Determine the (x, y) coordinate at the center of the cell enclosing the given text.  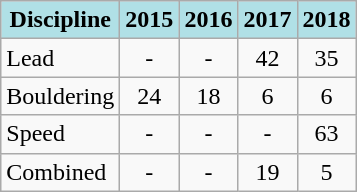
Combined (60, 172)
Discipline (60, 20)
Bouldering (60, 96)
2017 (268, 20)
Lead (60, 58)
63 (326, 134)
2015 (150, 20)
35 (326, 58)
18 (208, 96)
42 (268, 58)
Speed (60, 134)
2016 (208, 20)
5 (326, 172)
19 (268, 172)
24 (150, 96)
2018 (326, 20)
